Return (x, y) of the center of cell containing provided text 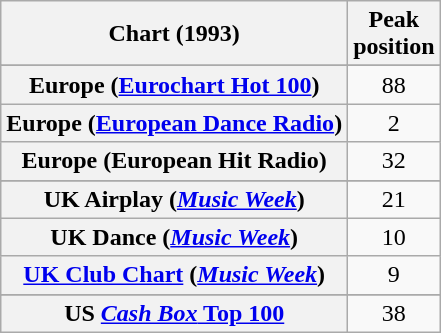
Europe (Eurochart Hot 100) (174, 85)
Europe (European Dance Radio) (174, 123)
US Cash Box Top 100 (174, 313)
38 (394, 313)
UK Dance (Music Week) (174, 237)
21 (394, 199)
2 (394, 123)
32 (394, 161)
Peakposition (394, 34)
Chart (1993) (174, 34)
88 (394, 85)
UK Airplay (Music Week) (174, 199)
10 (394, 237)
9 (394, 275)
UK Club Chart (Music Week) (174, 275)
Europe (European Hit Radio) (174, 161)
